Locate the cell with the specified text and output its [X, Y] center coordinate. 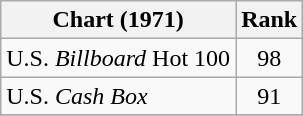
U.S. Billboard Hot 100 [118, 58]
Rank [270, 20]
U.S. Cash Box [118, 96]
Chart (1971) [118, 20]
98 [270, 58]
91 [270, 96]
